Detect which cell encompasses the target text, then output its (x, y) center coordinate. 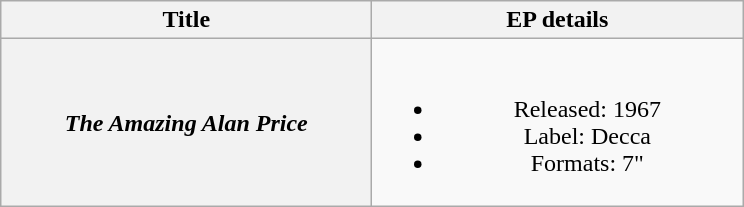
Title (186, 20)
Released: 1967Label: DeccaFormats: 7" (558, 122)
The Amazing Alan Price (186, 122)
EP details (558, 20)
